Determine the (X, Y) coordinate at the center of the cell enclosing the given text.  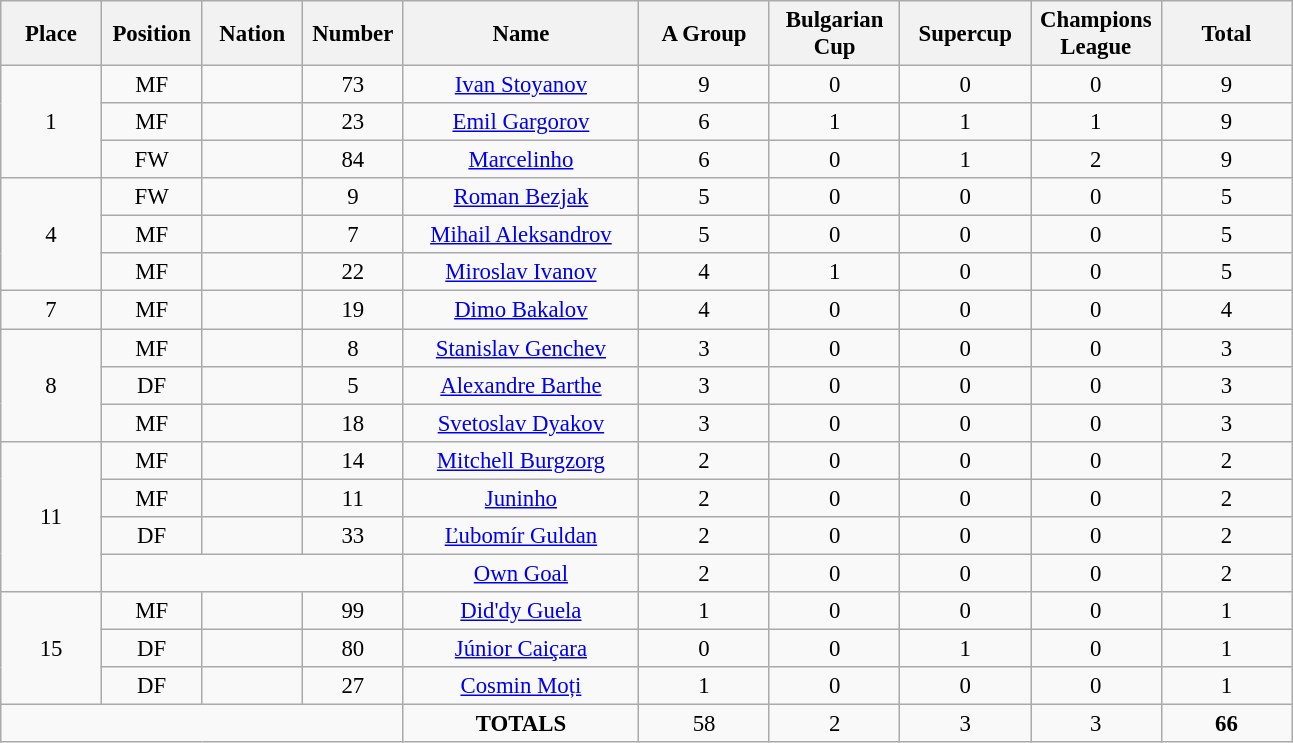
Mihail Aleksandrov (521, 235)
19 (354, 310)
Dimo Bakalov (521, 310)
99 (354, 611)
Own Goal (521, 573)
Champions League (1096, 34)
58 (704, 724)
18 (354, 423)
Marcelinho (521, 160)
Supercup (966, 34)
Number (354, 34)
22 (354, 273)
Ivan Stoyanov (521, 85)
Miroslav Ivanov (521, 273)
Nation (252, 34)
Emil Gargorov (521, 122)
66 (1226, 724)
Júnior Caiçara (521, 648)
Stanislav Genchev (521, 348)
Place (52, 34)
27 (354, 686)
Mitchell Burgzorg (521, 460)
A Group (704, 34)
15 (52, 648)
TOTALS (521, 724)
Total (1226, 34)
23 (354, 122)
14 (354, 460)
Bulgarian Cup (834, 34)
Ľubomír Guldan (521, 536)
84 (354, 160)
80 (354, 648)
Alexandre Barthe (521, 385)
Cosmin Moți (521, 686)
Name (521, 34)
Position (152, 34)
Svetoslav Dyakov (521, 423)
Roman Bezjak (521, 197)
73 (354, 85)
Did'dy Guela (521, 611)
Juninho (521, 498)
33 (354, 536)
